Return [X, Y] of the center of cell containing provided text 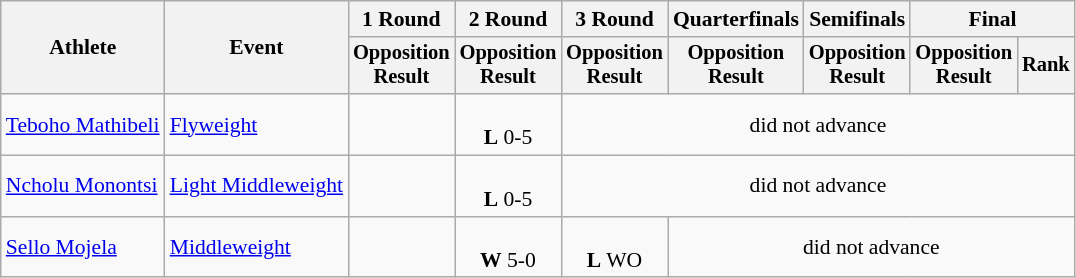
W 5-0 [508, 248]
Ncholu Monontsi [83, 186]
Quarterfinals [736, 19]
Middleweight [256, 248]
Event [256, 48]
1 Round [402, 19]
Light Middleweight [256, 186]
Flyweight [256, 124]
3 Round [614, 19]
Athlete [83, 48]
L WO [614, 248]
Sello Mojela [83, 248]
2 Round [508, 19]
Rank [1046, 66]
Teboho Mathibeli [83, 124]
Final [992, 19]
Semifinals [858, 19]
